Capture the cell that displays the provided text and extract its [x, y] central coordinate. 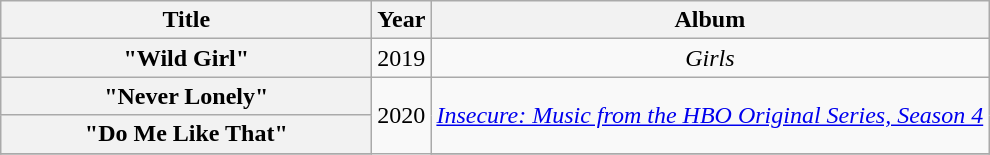
"Wild Girl" [186, 58]
Album [710, 20]
Year [402, 20]
2020 [402, 115]
Girls [710, 58]
Insecure: Music from the HBO Original Series, Season 4 [710, 115]
2019 [402, 58]
"Never Lonely" [186, 96]
"Do Me Like That" [186, 134]
Title [186, 20]
